From the cell containing the given text, extract its center point as (X, Y) coordinate. 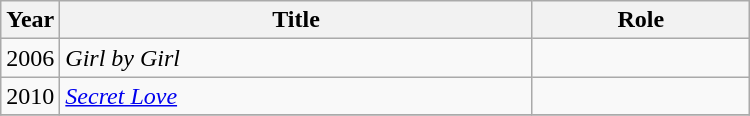
Title (296, 20)
Year (30, 20)
Role (640, 20)
2006 (30, 58)
Girl by Girl (296, 58)
2010 (30, 96)
Secret Love (296, 96)
